Extract the (x, y) coordinate from the center of the cell holding the provided text.  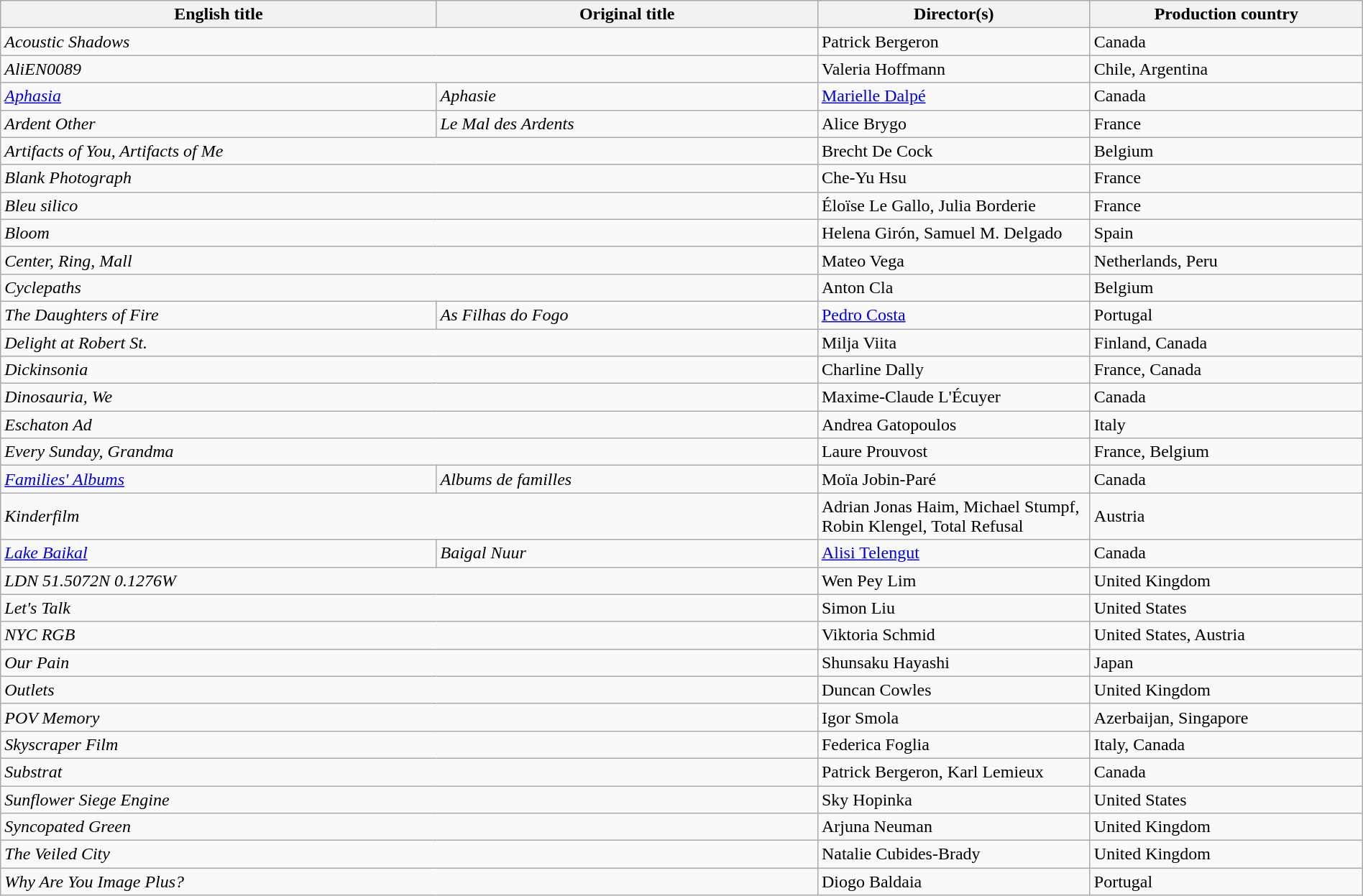
Helena Girón, Samuel M. Delgado (953, 233)
Japan (1226, 662)
NYC RGB (410, 635)
Cyclepaths (410, 287)
As Filhas do Fogo (627, 315)
POV Memory (410, 717)
Moïa Jobin-Paré (953, 479)
Sky Hopinka (953, 800)
Dinosauria, We (410, 397)
Simon Liu (953, 608)
Lake Baikal (219, 553)
Italy (1226, 425)
Every Sunday, Grandma (410, 452)
Original title (627, 14)
Anton Cla (953, 287)
Viktoria Schmid (953, 635)
Marielle Dalpé (953, 96)
France, Canada (1226, 370)
Outlets (410, 690)
Center, Ring, Mall (410, 260)
Families' Albums (219, 479)
Alisi Telengut (953, 553)
Blank Photograph (410, 178)
Artifacts of You, Artifacts of Me (410, 151)
Director(s) (953, 14)
Chile, Argentina (1226, 69)
France, Belgium (1226, 452)
Why Are You Image Plus? (410, 882)
Baigal Nuur (627, 553)
Mateo Vega (953, 260)
Kinderfilm (410, 516)
Aphasia (219, 96)
Valeria Hoffmann (953, 69)
Shunsaku Hayashi (953, 662)
Adrian Jonas Haim, Michael Stumpf, Robin Klengel, Total Refusal (953, 516)
Syncopated Green (410, 827)
Acoustic Shadows (410, 42)
Maxime-Claude L'Écuyer (953, 397)
Pedro Costa (953, 315)
Production country (1226, 14)
Dickinsonia (410, 370)
Arjuna Neuman (953, 827)
Wen Pey Lim (953, 581)
Igor Smola (953, 717)
Ardent Other (219, 124)
Azerbaijan, Singapore (1226, 717)
Le Mal des Ardents (627, 124)
Substrat (410, 772)
Éloïse Le Gallo, Julia Borderie (953, 205)
Milja Viita (953, 343)
Duncan Cowles (953, 690)
Finland, Canada (1226, 343)
United States, Austria (1226, 635)
Italy, Canada (1226, 744)
Diogo Baldaia (953, 882)
Patrick Bergeron, Karl Lemieux (953, 772)
Spain (1226, 233)
Bloom (410, 233)
Federica Foglia (953, 744)
Delight at Robert St. (410, 343)
Albums de familles (627, 479)
Let's Talk (410, 608)
Aphasie (627, 96)
Patrick Bergeron (953, 42)
Natalie Cubides-Brady (953, 854)
Eschaton Ad (410, 425)
The Daughters of Fire (219, 315)
English title (219, 14)
LDN 51.5072N 0.1276W (410, 581)
AliEN0089 (410, 69)
Alice Brygo (953, 124)
Brecht De Cock (953, 151)
The Veiled City (410, 854)
Bleu silico (410, 205)
Our Pain (410, 662)
Sunflower Siege Engine (410, 800)
Che-Yu Hsu (953, 178)
Laure Prouvost (953, 452)
Andrea Gatopoulos (953, 425)
Charline Dally (953, 370)
Netherlands, Peru (1226, 260)
Austria (1226, 516)
Skyscraper Film (410, 744)
